Identify which cell holds the provided text, then report its [X, Y] central coordinate. 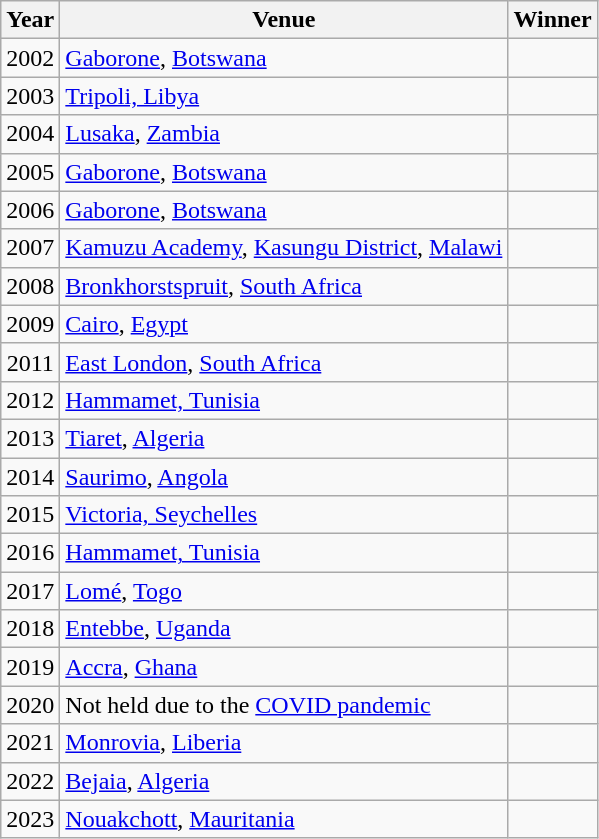
Lusaka, Zambia [284, 134]
Bejaia, Algeria [284, 781]
Nouakchott, Mauritania [284, 819]
2013 [30, 438]
Tripoli, Libya [284, 96]
Saurimo, Angola [284, 477]
Venue [284, 20]
Entebbe, Uganda [284, 629]
Bronkhorstspruit, South Africa [284, 286]
2012 [30, 400]
2016 [30, 553]
2003 [30, 96]
2005 [30, 172]
2014 [30, 477]
2018 [30, 629]
Winner [552, 20]
East London, South Africa [284, 362]
Not held due to the COVID pandemic [284, 705]
2007 [30, 248]
2022 [30, 781]
2002 [30, 58]
2004 [30, 134]
Victoria, Seychelles [284, 515]
Monrovia, Liberia [284, 743]
2023 [30, 819]
2009 [30, 324]
2006 [30, 210]
2015 [30, 515]
Lomé, Togo [284, 591]
2008 [30, 286]
2019 [30, 667]
Accra, Ghana [284, 667]
Kamuzu Academy, Kasungu District, Malawi [284, 248]
Year [30, 20]
2011 [30, 362]
Cairo, Egypt [284, 324]
Tiaret, Algeria [284, 438]
2017 [30, 591]
2020 [30, 705]
2021 [30, 743]
